From the cell containing the given text, extract its center point as (X, Y) coordinate. 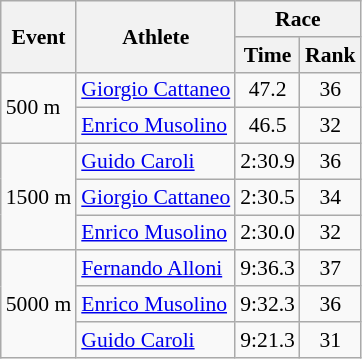
Rank (330, 55)
31 (330, 340)
5000 m (38, 304)
9:21.3 (268, 340)
34 (330, 197)
46.5 (268, 126)
Time (268, 55)
9:32.3 (268, 304)
Athlete (156, 36)
47.2 (268, 90)
2:30.9 (268, 162)
9:36.3 (268, 269)
1500 m (38, 198)
2:30.5 (268, 197)
2:30.0 (268, 233)
37 (330, 269)
Event (38, 36)
500 m (38, 108)
Fernando Alloni (156, 269)
Race (298, 19)
